Detect which cell encompasses the target text, then output its [x, y] center coordinate. 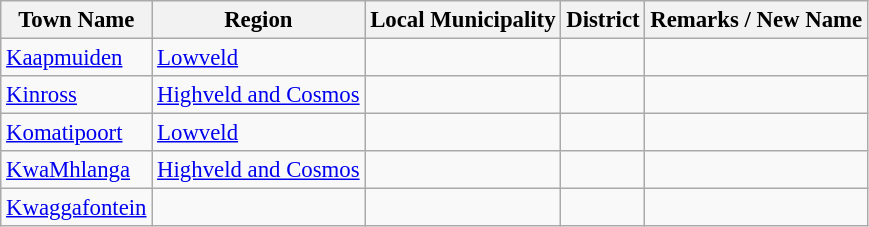
Komatipoort [76, 133]
Remarks / New Name [756, 20]
Kinross [76, 95]
Kwaggafontein [76, 208]
Local Municipality [463, 20]
Town Name [76, 20]
Region [258, 20]
KwaMhlanga [76, 170]
Kaapmuiden [76, 58]
District [603, 20]
